Provide the [x, y] coordinate of the cell's center where the given text is located.  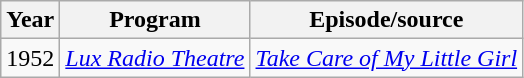
Year [30, 20]
Lux Radio Theatre [155, 58]
1952 [30, 58]
Episode/source [386, 20]
Take Care of My Little Girl [386, 58]
Program [155, 20]
